Provide the [x, y] coordinate of the cell's center where the given text is located.  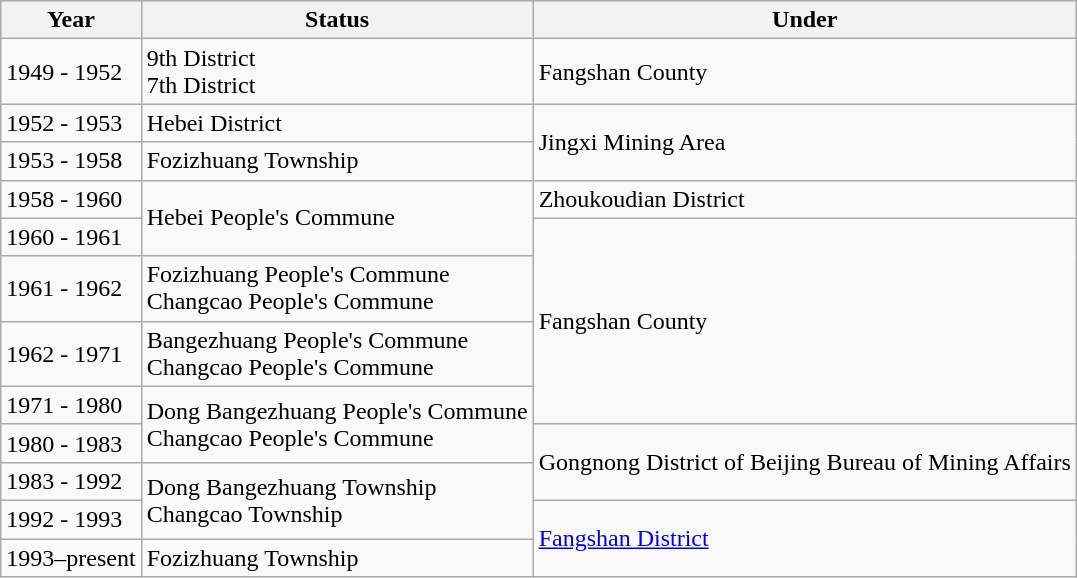
Jingxi Mining Area [804, 142]
1958 - 1960 [71, 199]
1952 - 1953 [71, 123]
Under [804, 20]
Zhoukoudian District [804, 199]
1961 - 1962 [71, 288]
Year [71, 20]
Hebei People's Commune [337, 218]
Status [337, 20]
1953 - 1958 [71, 161]
1949 - 1952 [71, 72]
Dong Bangezhuang TownshipChangcao Township [337, 500]
Hebei District [337, 123]
1971 - 1980 [71, 405]
1983 - 1992 [71, 481]
9th District7th District [337, 72]
1962 - 1971 [71, 354]
Fangshan District [804, 538]
1960 - 1961 [71, 237]
Gongnong District of Beijing Bureau of Mining Affairs [804, 462]
1993–present [71, 557]
Bangezhuang People's CommuneChangcao People's Commune [337, 354]
1992 - 1993 [71, 519]
Dong Bangezhuang People's CommuneChangcao People's Commune [337, 424]
1980 - 1983 [71, 443]
Fozizhuang People's CommuneChangcao People's Commune [337, 288]
